Detect which cell encompasses the target text, then output its (x, y) center coordinate. 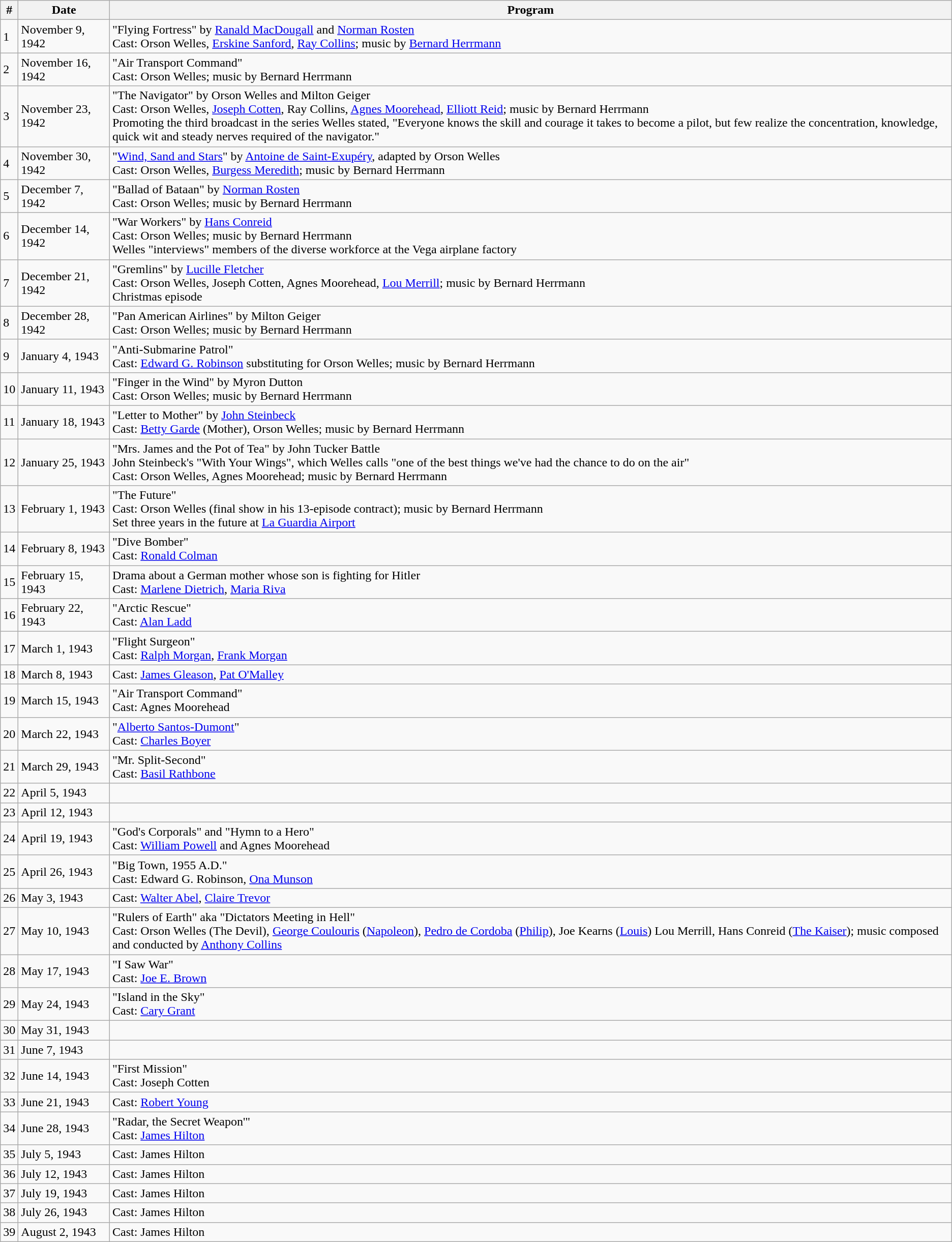
"Island in the Sky"Cast: Cary Grant (530, 1004)
19 (9, 701)
March 1, 1943 (64, 648)
June 14, 1943 (64, 1076)
"Alberto Santos-Dumont"Cast: Charles Boyer (530, 733)
Drama about a German mother whose son is fighting for HitlerCast: Marlene Dietrich, Maria Riva (530, 582)
10 (9, 389)
"Mr. Split-Second"Cast: Basil Rathbone (530, 767)
June 7, 1943 (64, 1050)
April 12, 1943 (64, 812)
"Wind, Sand and Stars" by Antoine de Saint-Exupéry, adapted by Orson WellesCast: Orson Welles, Burgess Meredith; music by Bernard Herrmann (530, 163)
11 (9, 422)
April 26, 1943 (64, 872)
June 28, 1943 (64, 1128)
March 22, 1943 (64, 733)
26 (9, 898)
January 25, 1943 (64, 462)
"Flight Surgeon"Cast: Ralph Morgan, Frank Morgan (530, 648)
13 (9, 509)
November 9, 1942 (64, 37)
8 (9, 322)
29 (9, 1004)
3 (9, 116)
May 17, 1943 (64, 970)
12 (9, 462)
"First Mission"Cast: Joseph Cotten (530, 1076)
December 21, 1942 (64, 283)
28 (9, 970)
37 (9, 1193)
April 5, 1943 (64, 793)
February 1, 1943 (64, 509)
32 (9, 1076)
39 (9, 1232)
4 (9, 163)
"Letter to Mother" by John SteinbeckCast: Betty Garde (Mother), Orson Welles; music by Bernard Herrmann (530, 422)
33 (9, 1102)
16 (9, 615)
April 19, 1943 (64, 838)
December 14, 1942 (64, 236)
27 (9, 931)
"Ballad of Bataan" by Norman RostenCast: Orson Welles; music by Bernard Herrmann (530, 196)
February 22, 1943 (64, 615)
"I Saw War"Cast: Joe E. Brown (530, 970)
22 (9, 793)
"Anti-Submarine Patrol"Cast: Edward G. Robinson substituting for Orson Welles; music by Bernard Herrmann (530, 356)
"Arctic Rescue"Cast: Alan Ladd (530, 615)
"Radar, the Secret Weapon'"Cast: James Hilton (530, 1128)
December 28, 1942 (64, 322)
July 26, 1943 (64, 1213)
"Flying Fortress" by Ranald MacDougall and Norman RostenCast: Orson Welles, Erskine Sanford, Ray Collins; music by Bernard Herrmann (530, 37)
"Gremlins" by Lucille FletcherCast: Orson Welles, Joseph Cotten, Agnes Moorehead, Lou Merrill; music by Bernard HerrmannChristmas episode (530, 283)
November 23, 1942 (64, 116)
Date (64, 10)
6 (9, 236)
18 (9, 674)
August 2, 1943 (64, 1232)
9 (9, 356)
"Dive Bomber"Cast: Ronald Colman (530, 549)
May 24, 1943 (64, 1004)
38 (9, 1213)
14 (9, 549)
2 (9, 69)
March 8, 1943 (64, 674)
January 4, 1943 (64, 356)
23 (9, 812)
November 16, 1942 (64, 69)
21 (9, 767)
20 (9, 733)
Program (530, 10)
July 19, 1943 (64, 1193)
5 (9, 196)
24 (9, 838)
Cast: Walter Abel, Claire Trevor (530, 898)
"God's Corporals" and "Hymn to a Hero"Cast: William Powell and Agnes Moorehead (530, 838)
March 15, 1943 (64, 701)
February 15, 1943 (64, 582)
34 (9, 1128)
7 (9, 283)
"Pan American Airlines" by Milton GeigerCast: Orson Welles; music by Bernard Herrmann (530, 322)
March 29, 1943 (64, 767)
# (9, 10)
25 (9, 872)
"Finger in the Wind" by Myron DuttonCast: Orson Welles; music by Bernard Herrmann (530, 389)
17 (9, 648)
December 7, 1942 (64, 196)
Cast: Robert Young (530, 1102)
"Air Transport Command"Cast: Agnes Moorehead (530, 701)
May 10, 1943 (64, 931)
1 (9, 37)
30 (9, 1030)
"Big Town, 1955 A.D."Cast: Edward G. Robinson, Ona Munson (530, 872)
January 18, 1943 (64, 422)
July 12, 1943 (64, 1174)
15 (9, 582)
36 (9, 1174)
June 21, 1943 (64, 1102)
November 30, 1942 (64, 163)
July 5, 1943 (64, 1155)
January 11, 1943 (64, 389)
"The Future"Cast: Orson Welles (final show in his 13-episode contract); music by Bernard HerrmannSet three years in the future at La Guardia Airport (530, 509)
31 (9, 1050)
35 (9, 1155)
Cast: James Gleason, Pat O'Malley (530, 674)
"Air Transport Command"Cast: Orson Welles; music by Bernard Herrmann (530, 69)
May 31, 1943 (64, 1030)
February 8, 1943 (64, 549)
May 3, 1943 (64, 898)
